Provide the [x, y] coordinate of the cell's center where the given text is located.  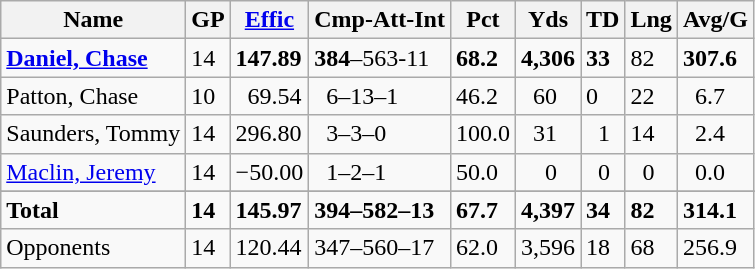
Saunders, Tommy [94, 134]
100.0 [482, 134]
Opponents [94, 248]
384–563-11 [380, 58]
62.0 [482, 248]
69.54 [270, 96]
Yds [548, 20]
Avg/G [715, 20]
256.9 [715, 248]
394–582–13 [380, 210]
3–3–0 [380, 134]
1–2–1 [380, 172]
3,596 [548, 248]
TD [603, 20]
31 [548, 134]
0.0 [715, 172]
50.0 [482, 172]
68.2 [482, 58]
Pct [482, 20]
314.1 [715, 210]
68 [651, 248]
Maclin, Jeremy [94, 172]
60 [548, 96]
GP [208, 20]
307.6 [715, 58]
Patton, Chase [94, 96]
Effic [270, 20]
34 [603, 210]
22 [651, 96]
Name [94, 20]
120.44 [270, 248]
6–13–1 [380, 96]
296.80 [270, 134]
147.89 [270, 58]
4,397 [548, 210]
2.4 [715, 134]
18 [603, 248]
Total [94, 210]
145.97 [270, 210]
Cmp-Att-Int [380, 20]
6.7 [715, 96]
Lng [651, 20]
Daniel, Chase [94, 58]
33 [603, 58]
1 [603, 134]
67.7 [482, 210]
4,306 [548, 58]
347–560–17 [380, 248]
10 [208, 96]
46.2 [482, 96]
−50.00 [270, 172]
